Provide the [x, y] coordinate of the cell's center where the given text is located.  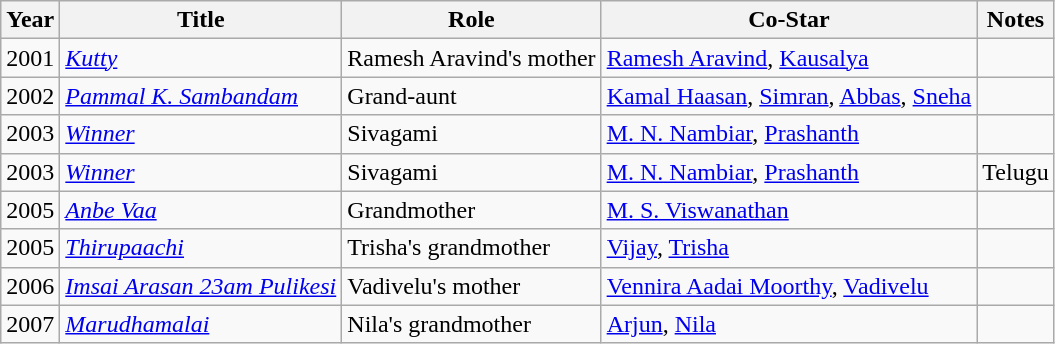
2001 [30, 58]
Thirupaachi [201, 248]
Vijay, Trisha [789, 248]
Vennira Aadai Moorthy, Vadivelu [789, 286]
Imsai Arasan 23am Pulikesi [201, 286]
Marudhamalai [201, 324]
Vadivelu's mother [472, 286]
Nila's grandmother [472, 324]
Telugu [1016, 172]
Trisha's grandmother [472, 248]
Co-Star [789, 20]
Notes [1016, 20]
M. S. Viswanathan [789, 210]
Ramesh Aravind, Kausalya [789, 58]
Role [472, 20]
Ramesh Aravind's mother [472, 58]
2007 [30, 324]
Kamal Haasan, Simran, Abbas, Sneha [789, 96]
Kutty [201, 58]
2002 [30, 96]
2006 [30, 286]
Title [201, 20]
Grandmother [472, 210]
Grand-aunt [472, 96]
Year [30, 20]
Arjun, Nila [789, 324]
Pammal K. Sambandam [201, 96]
Anbe Vaa [201, 210]
